Extract the (x, y) coordinate from the center of the cell holding the provided text.  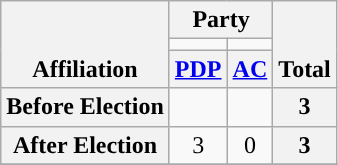
Before Election (86, 107)
AC (250, 69)
After Election (86, 145)
PDP (198, 69)
Total (305, 44)
0 (250, 145)
Affiliation (86, 44)
Party (220, 20)
